Search for the cell housing the specified text and yield its [X, Y] center coordinate. 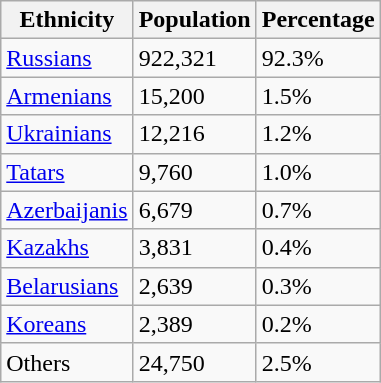
Percentage [318, 20]
Tatars [67, 172]
92.3% [318, 58]
Others [67, 362]
6,679 [194, 210]
1.2% [318, 134]
0.3% [318, 286]
2.5% [318, 362]
2,639 [194, 286]
922,321 [194, 58]
0.7% [318, 210]
1.0% [318, 172]
9,760 [194, 172]
12,216 [194, 134]
0.4% [318, 248]
24,750 [194, 362]
Belarusians [67, 286]
Armenians [67, 96]
Population [194, 20]
Ethnicity [67, 20]
1.5% [318, 96]
Russians [67, 58]
15,200 [194, 96]
Ukrainians [67, 134]
Kazakhs [67, 248]
3,831 [194, 248]
2,389 [194, 324]
0.2% [318, 324]
Koreans [67, 324]
Azerbaijanis [67, 210]
